Scan for the cell matching the given text and deliver its [X, Y] coordinate at center. 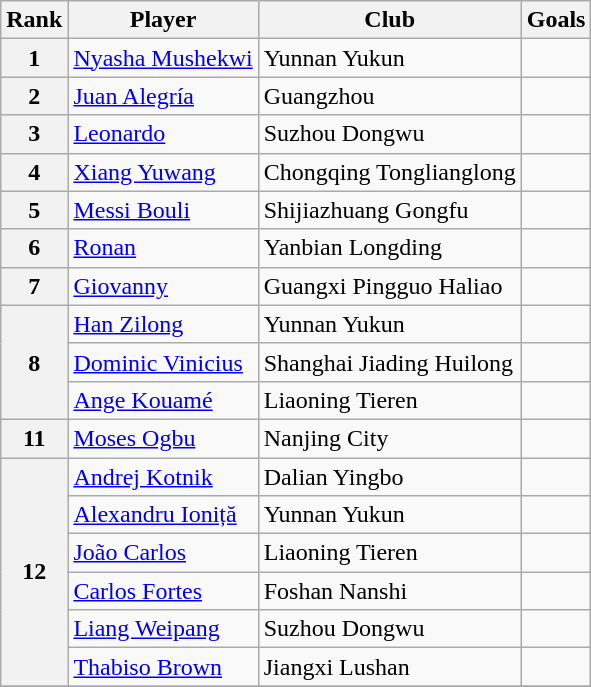
Guangxi Pingguo Haliao [390, 286]
1 [34, 58]
Jiangxi Lushan [390, 667]
Chongqing Tonglianglong [390, 172]
2 [34, 96]
Moses Ogbu [163, 438]
Giovanny [163, 286]
8 [34, 362]
Player [163, 20]
Carlos Fortes [163, 591]
Alexandru Ioniță [163, 515]
Messi Bouli [163, 210]
4 [34, 172]
Dalian Yingbo [390, 477]
Shijiazhuang Gongfu [390, 210]
Leonardo [163, 134]
Yanbian Longding [390, 248]
Shanghai Jiading Huilong [390, 362]
3 [34, 134]
6 [34, 248]
Foshan Nanshi [390, 591]
Rank [34, 20]
Han Zilong [163, 324]
12 [34, 572]
Ronan [163, 248]
Xiang Yuwang [163, 172]
Guangzhou [390, 96]
Juan Alegría [163, 96]
Liang Weipang [163, 629]
Andrej Kotnik [163, 477]
Club [390, 20]
Dominic Vinicius [163, 362]
11 [34, 438]
Ange Kouamé [163, 400]
7 [34, 286]
Goals [556, 20]
João Carlos [163, 553]
5 [34, 210]
Nyasha Mushekwi [163, 58]
Thabiso Brown [163, 667]
Nanjing City [390, 438]
